From the cell containing the given text, extract its center point as [x, y] coordinate. 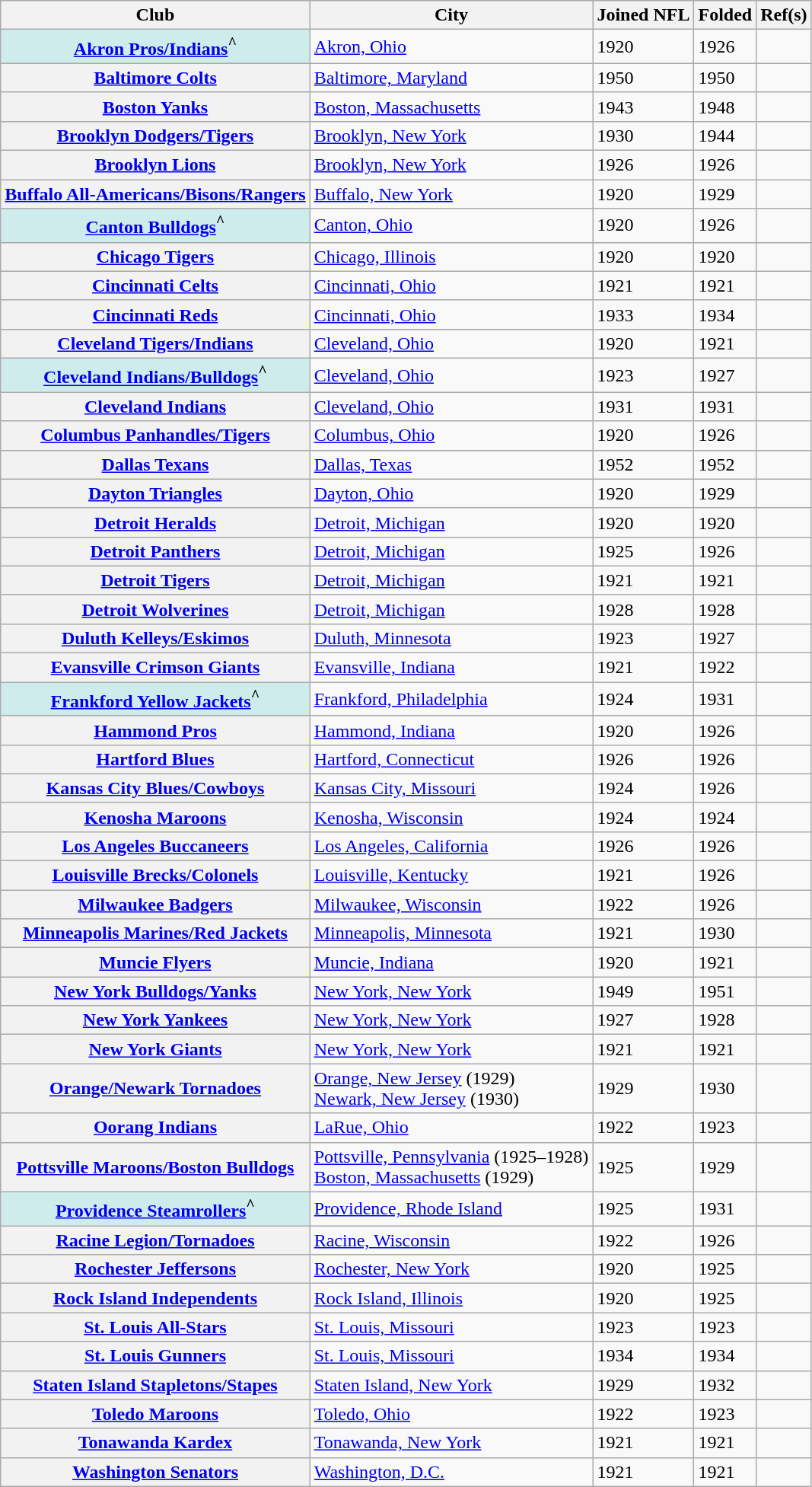
Hammond Pros [155, 730]
Folded [725, 15]
Baltimore, Maryland [451, 78]
Duluth, Minnesota [451, 639]
Milwaukee, Wisconsin [451, 905]
Columbus Panhandles/Tigers [155, 436]
St. Louis All-Stars [155, 1327]
Duluth Kelleys/Eskimos [155, 639]
Canton Bulldogs^ [155, 225]
Minneapolis, Minnesota [451, 933]
1944 [725, 136]
New York Yankees [155, 1020]
1932 [725, 1385]
Kenosha Maroons [155, 817]
Pottsville Maroons/Boston Bulldogs [155, 1166]
Cleveland Tigers/Indians [155, 343]
1948 [725, 107]
Louisville, Kentucky [451, 876]
Detroit Tigers [155, 580]
Hammond, Indiana [451, 730]
Kansas City Blues/Cowboys [155, 788]
Detroit Wolverines [155, 609]
Orange, New Jersey (1929)Newark, New Jersey (1930) [451, 1089]
Chicago, Illinois [451, 257]
Milwaukee Badgers [155, 905]
Evansville Crimson Giants [155, 668]
Toledo, Ohio [451, 1414]
Kenosha, Wisconsin [451, 817]
Rock Island, Illinois [451, 1298]
Frankford Yellow Jackets^ [155, 699]
Racine Legion/Tornadoes [155, 1240]
1951 [725, 991]
Tonawanda Kardex [155, 1443]
Washington, D.C. [451, 1472]
Muncie Flyers [155, 962]
Boston Yanks [155, 107]
Rochester Jeffersons [155, 1269]
Los Angeles, California [451, 846]
Detroit Panthers [155, 551]
St. Louis Gunners [155, 1356]
New York Giants [155, 1049]
Oorang Indians [155, 1128]
Los Angeles Buccaneers [155, 846]
Staten Island Stapletons/Stapes [155, 1385]
Hartford Blues [155, 759]
1949 [644, 991]
Frankford, Philadelphia [451, 699]
Brooklyn Dodgers/Tigers [155, 136]
Hartford, Connecticut [451, 759]
1943 [644, 107]
Racine, Wisconsin [451, 1240]
Providence, Rhode Island [451, 1209]
New York Bulldogs/Yanks [155, 991]
Buffalo All-Americans/Bisons/Rangers [155, 194]
Cincinnati Reds [155, 314]
Kansas City, Missouri [451, 788]
Akron Pros/Indians^ [155, 47]
Rochester, New York [451, 1269]
Brooklyn Lions [155, 165]
Cleveland Indians [155, 407]
Columbus, Ohio [451, 436]
Providence Steamrollers^ [155, 1209]
Dallas, Texas [451, 464]
Dayton Triangles [155, 493]
Louisville Brecks/Colonels [155, 876]
Baltimore Colts [155, 78]
Muncie, Indiana [451, 962]
Chicago Tigers [155, 257]
Rock Island Independents [155, 1298]
Washington Senators [155, 1472]
Detroit Heralds [155, 522]
Ref(s) [784, 15]
Staten Island, New York [451, 1385]
Toledo Maroons [155, 1414]
Cleveland Indians/Bulldogs^ [155, 375]
Pottsville, Pennsylvania (1925–1928)Boston, Massachusetts (1929) [451, 1166]
Cincinnati Celts [155, 286]
City [451, 15]
Club [155, 15]
Tonawanda, New York [451, 1443]
Canton, Ohio [451, 225]
Dayton, Ohio [451, 493]
Dallas Texans [155, 464]
Minneapolis Marines/Red Jackets [155, 933]
LaRue, Ohio [451, 1128]
Orange/Newark Tornadoes [155, 1089]
1933 [644, 314]
Joined NFL [644, 15]
Akron, Ohio [451, 47]
Evansville, Indiana [451, 668]
Buffalo, New York [451, 194]
Boston, Massachusetts [451, 107]
